Pinpoint the cell where the given text exists, returning its (X, Y) midpoint coordinate. 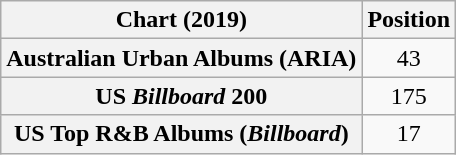
43 (409, 58)
Australian Urban Albums (ARIA) (182, 58)
Position (409, 20)
Chart (2019) (182, 20)
US Top R&B Albums (Billboard) (182, 134)
175 (409, 96)
US Billboard 200 (182, 96)
17 (409, 134)
